Provide the (x, y) coordinate of the cell's center where the given text is located.  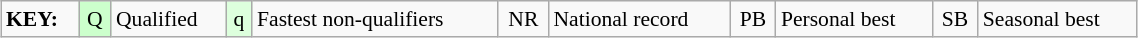
SB (955, 19)
Qualified (168, 19)
PB (753, 19)
National record (639, 19)
NR (523, 19)
Personal best (854, 19)
KEY: (40, 19)
Seasonal best (1058, 19)
Q (95, 19)
Fastest non-qualifiers (375, 19)
q (239, 19)
